Capture the cell that displays the provided text and extract its (X, Y) central coordinate. 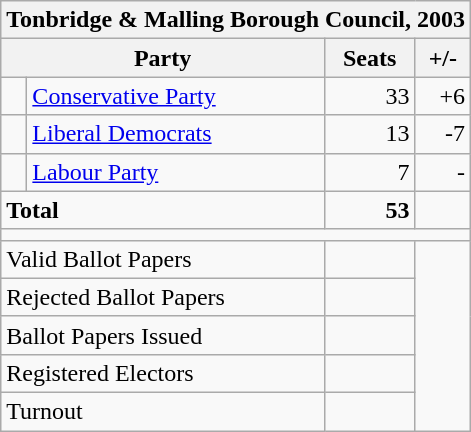
33 (370, 96)
Tonbridge & Malling Borough Council, 2003 (236, 20)
53 (370, 210)
Valid Ballot Papers (163, 259)
Party (163, 58)
Rejected Ballot Papers (163, 297)
Total (163, 210)
Registered Electors (163, 373)
-7 (443, 134)
Labour Party (176, 172)
Ballot Papers Issued (163, 335)
Seats (370, 58)
13 (370, 134)
+/- (443, 58)
+6 (443, 96)
Conservative Party (176, 96)
Turnout (163, 411)
- (443, 172)
Liberal Democrats (176, 134)
7 (370, 172)
